Locate the cell with the specified text and output its [X, Y] center coordinate. 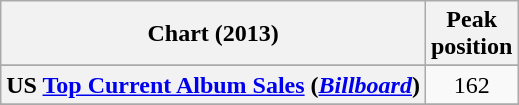
US Top Current Album Sales (Billboard) [214, 85]
Chart (2013) [214, 34]
Peakposition [471, 34]
162 [471, 85]
